Locate the cell with the specified text and output its (x, y) center coordinate. 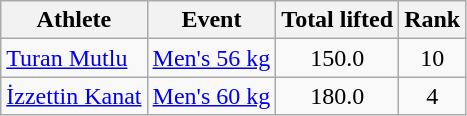
Turan Mutlu (74, 58)
4 (432, 96)
10 (432, 58)
Men's 56 kg (212, 58)
Men's 60 kg (212, 96)
Event (212, 20)
İzzettin Kanat (74, 96)
Rank (432, 20)
180.0 (338, 96)
Total lifted (338, 20)
Athlete (74, 20)
150.0 (338, 58)
